Determine the [x, y] coordinate at the center of the cell enclosing the given text.  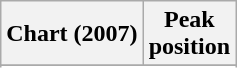
Peak position [189, 34]
Chart (2007) [72, 34]
